From the cell containing the given text, extract its center point as (X, Y) coordinate. 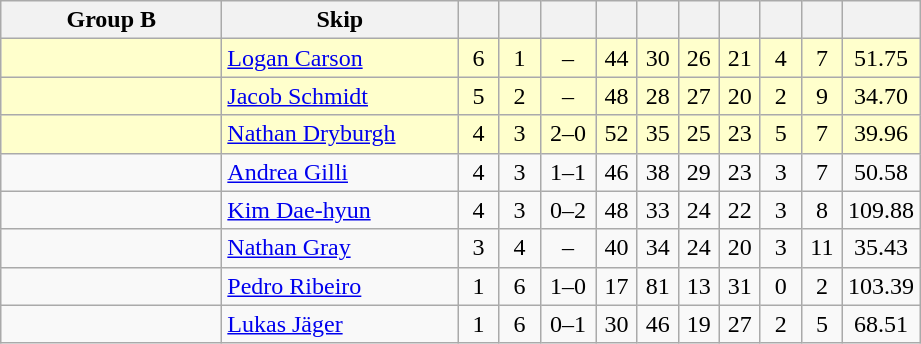
Lukas Jäger (340, 324)
52 (616, 134)
44 (616, 58)
0–2 (568, 210)
34 (658, 248)
Nathan Gray (340, 248)
26 (698, 58)
Pedro Ribeiro (340, 286)
38 (658, 172)
19 (698, 324)
35.43 (880, 248)
33 (658, 210)
0–1 (568, 324)
9 (822, 96)
8 (822, 210)
21 (740, 58)
40 (616, 248)
28 (658, 96)
103.39 (880, 286)
51.75 (880, 58)
81 (658, 286)
35 (658, 134)
39.96 (880, 134)
34.70 (880, 96)
Skip (340, 20)
1–0 (568, 286)
31 (740, 286)
25 (698, 134)
Nathan Dryburgh (340, 134)
11 (822, 248)
22 (740, 210)
109.88 (880, 210)
Andrea Gilli (340, 172)
Jacob Schmidt (340, 96)
1–1 (568, 172)
Logan Carson (340, 58)
29 (698, 172)
68.51 (880, 324)
0 (780, 286)
13 (698, 286)
Kim Dae-hyun (340, 210)
Group B (112, 20)
50.58 (880, 172)
17 (616, 286)
2–0 (568, 134)
